Return the (X, Y) coordinate for the center point of the cell that contains the specified text.  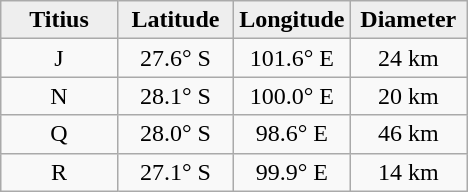
101.6° E (292, 58)
Q (59, 134)
28.1° S (175, 96)
98.6° E (292, 134)
R (59, 172)
14 km (408, 172)
20 km (408, 96)
Titius (59, 20)
99.9° E (292, 172)
100.0° E (292, 96)
28.0° S (175, 134)
24 km (408, 58)
N (59, 96)
J (59, 58)
Longitude (292, 20)
46 km (408, 134)
Latitude (175, 20)
27.6° S (175, 58)
Diameter (408, 20)
27.1° S (175, 172)
